Determine the (x, y) coordinate at the center of the cell enclosing the given text.  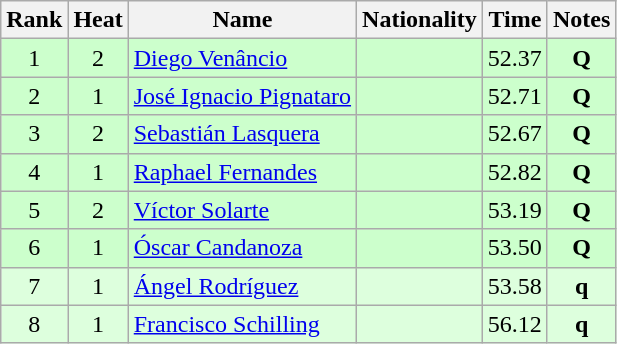
Time (514, 20)
52.71 (514, 96)
Sebastián Lasquera (242, 134)
52.37 (514, 58)
Raphael Fernandes (242, 172)
53.50 (514, 248)
4 (34, 172)
53.58 (514, 286)
Name (242, 20)
7 (34, 286)
53.19 (514, 210)
6 (34, 248)
Notes (581, 20)
Francisco Schilling (242, 324)
Ángel Rodríguez (242, 286)
56.12 (514, 324)
52.67 (514, 134)
52.82 (514, 172)
José Ignacio Pignataro (242, 96)
3 (34, 134)
Nationality (420, 20)
8 (34, 324)
Óscar Candanoza (242, 248)
Víctor Solarte (242, 210)
5 (34, 210)
Diego Venâncio (242, 58)
Rank (34, 20)
Heat (98, 20)
